Locate the cell with the specified text and output its (x, y) center coordinate. 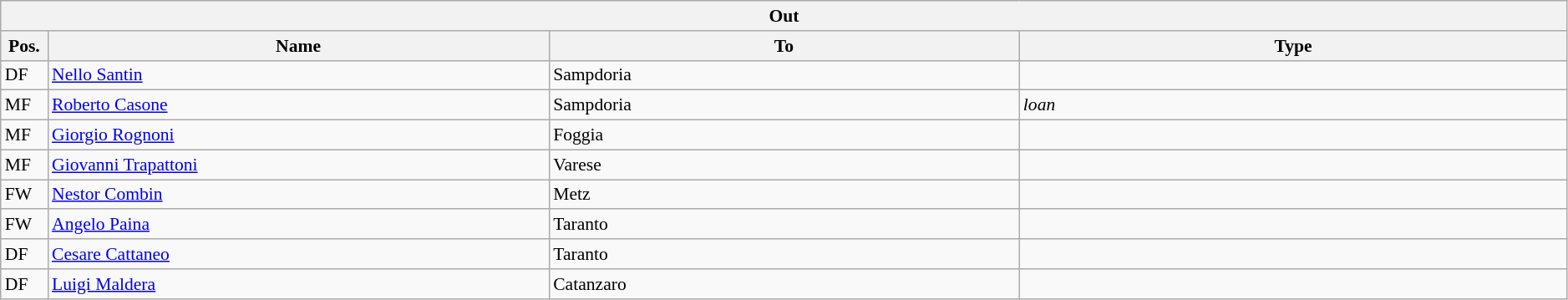
Angelo Paina (298, 225)
Giovanni Trapattoni (298, 165)
Roberto Casone (298, 105)
Giorgio Rognoni (298, 135)
loan (1293, 105)
Name (298, 46)
To (784, 46)
Metz (784, 195)
Nello Santin (298, 75)
Out (784, 16)
Catanzaro (784, 284)
Pos. (24, 46)
Varese (784, 165)
Cesare Cattaneo (298, 254)
Luigi Maldera (298, 284)
Nestor Combin (298, 195)
Type (1293, 46)
Foggia (784, 135)
